Capture the cell that displays the provided text and extract its [x, y] central coordinate. 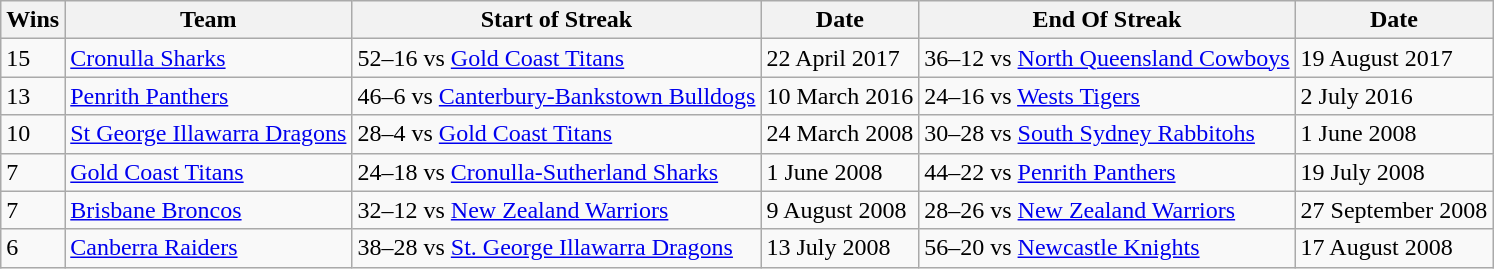
27 September 2008 [1394, 210]
38–28 vs St. George Illawarra Dragons [556, 248]
30–28 vs South Sydney Rabbitohs [1107, 134]
Brisbane Broncos [208, 210]
13 [33, 96]
22 April 2017 [840, 58]
6 [33, 248]
24 March 2008 [840, 134]
19 July 2008 [1394, 172]
56–20 vs Newcastle Knights [1107, 248]
32–12 vs New Zealand Warriors [556, 210]
9 August 2008 [840, 210]
36–12 vs North Queensland Cowboys [1107, 58]
Gold Coast Titans [208, 172]
52–16 vs Gold Coast Titans [556, 58]
2 July 2016 [1394, 96]
Canberra Raiders [208, 248]
Team [208, 20]
Wins [33, 20]
44–22 vs Penrith Panthers [1107, 172]
10 [33, 134]
Start of Streak [556, 20]
10 March 2016 [840, 96]
46–6 vs Canterbury-Bankstown Bulldogs [556, 96]
17 August 2008 [1394, 248]
28–4 vs Gold Coast Titans [556, 134]
19 August 2017 [1394, 58]
24–18 vs Cronulla-Sutherland Sharks [556, 172]
15 [33, 58]
28–26 vs New Zealand Warriors [1107, 210]
24–16 vs Wests Tigers [1107, 96]
St George Illawarra Dragons [208, 134]
Penrith Panthers [208, 96]
13 July 2008 [840, 248]
Cronulla Sharks [208, 58]
End Of Streak [1107, 20]
